From the cell containing the given text, extract its center point as [X, Y] coordinate. 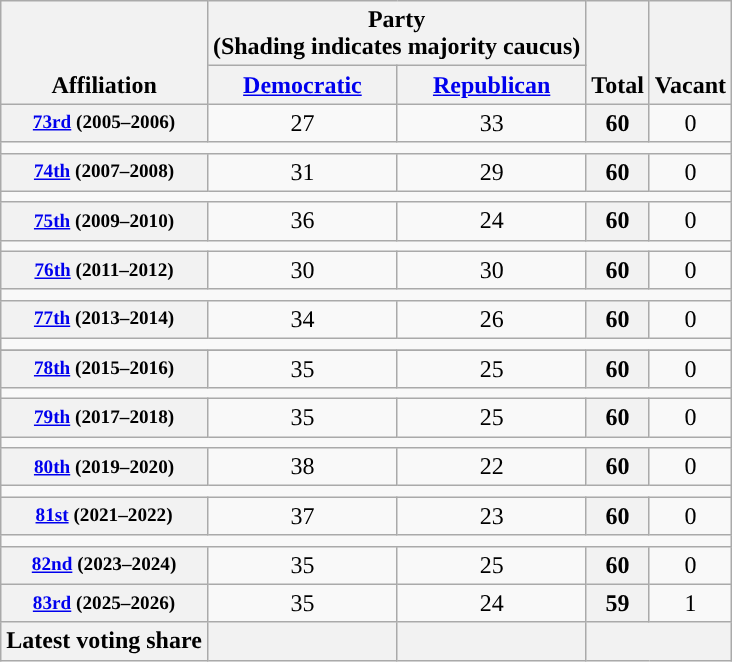
Party (Shading indicates majority caucus) [396, 34]
37 [302, 516]
27 [302, 123]
59 [618, 603]
22 [491, 467]
Affiliation [104, 52]
Latest voting share [104, 641]
82nd (2023–2024) [104, 565]
23 [491, 516]
34 [302, 319]
81st (2021–2022) [104, 516]
78th (2015–2016) [104, 369]
36 [302, 221]
33 [491, 123]
Democratic [302, 85]
83rd (2025–2026) [104, 603]
80th (2019–2020) [104, 467]
76th (2011–2012) [104, 270]
77th (2013–2014) [104, 319]
38 [302, 467]
31 [302, 172]
Republican [491, 85]
79th (2017–2018) [104, 418]
1 [690, 603]
26 [491, 319]
Total [618, 52]
29 [491, 172]
74th (2007–2008) [104, 172]
75th (2009–2010) [104, 221]
Vacant [690, 52]
73rd (2005–2006) [104, 123]
